Output the (x, y) coordinate of the center of the cell containing the given text.  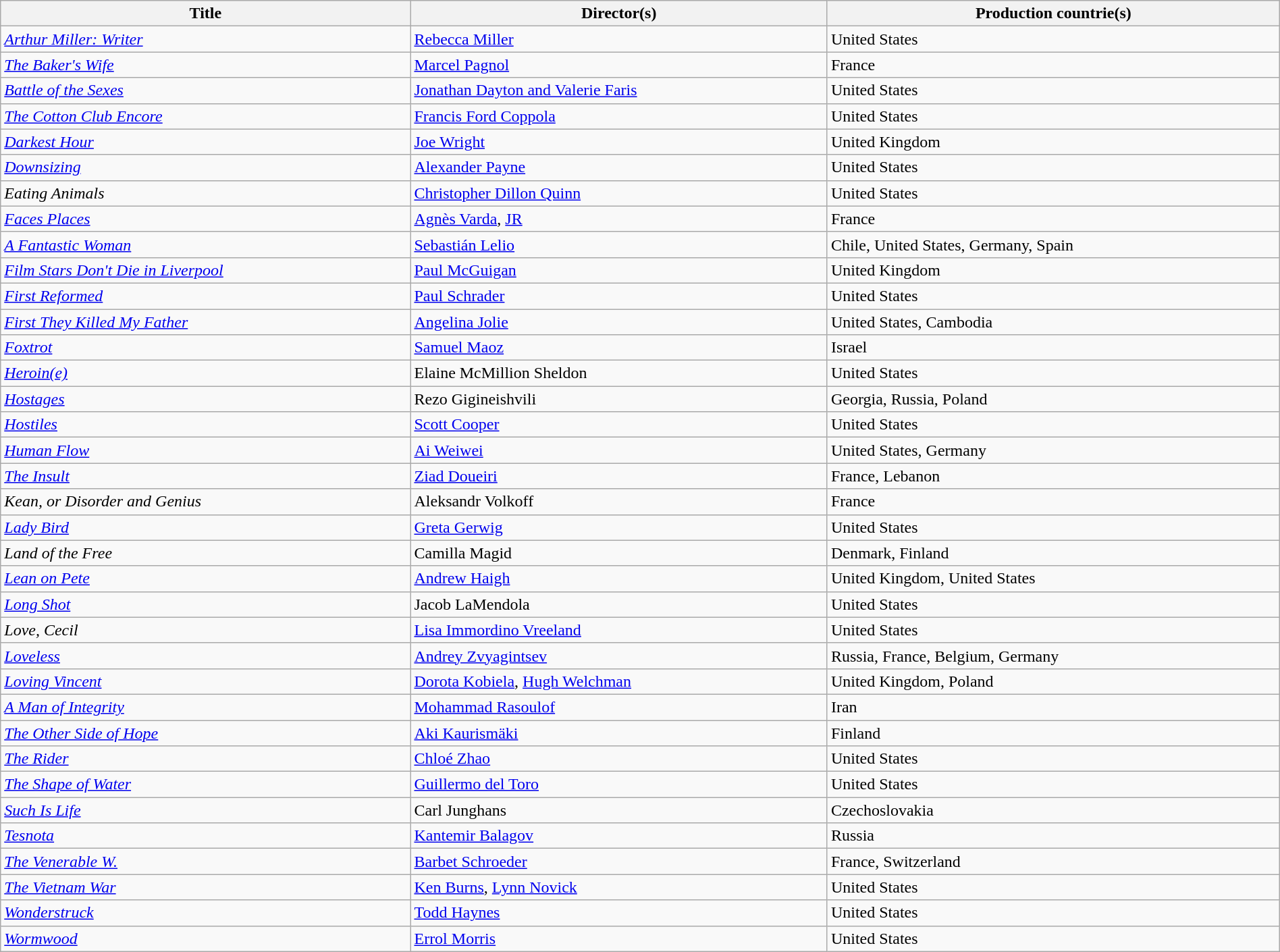
Denmark, Finland (1053, 553)
Film Stars Don't Die in Liverpool (205, 270)
Greta Gerwig (618, 527)
Lisa Immordino Vreeland (618, 630)
Jacob LaMendola (618, 604)
France, Switzerland (1053, 862)
Camilla Magid (618, 553)
Downsizing (205, 167)
Angelina Jolie (618, 322)
Chloé Zhao (618, 759)
Samuel Maoz (618, 348)
United Kingdom, Poland (1053, 681)
Aleksandr Volkoff (618, 502)
United States, Germany (1053, 450)
France, Lebanon (1053, 476)
Hostages (205, 399)
Loveless (205, 656)
Heroin(e) (205, 373)
A Fantastic Woman (205, 244)
Chile, United States, Germany, Spain (1053, 244)
Jonathan Dayton and Valerie Faris (618, 90)
Iran (1053, 707)
Land of the Free (205, 553)
Andrey Zvyagintsev (618, 656)
Human Flow (205, 450)
The Shape of Water (205, 785)
Mohammad Rasoulof (618, 707)
Kantemir Balagov (618, 836)
Barbet Schroeder (618, 862)
Love, Cecil (205, 630)
Todd Haynes (618, 913)
A Man of Integrity (205, 707)
Finland (1053, 733)
Lady Bird (205, 527)
Russia (1053, 836)
Andrew Haigh (618, 579)
Faces Places (205, 219)
Lean on Pete (205, 579)
Kean, or Disorder and Genius (205, 502)
Czechoslovakia (1053, 810)
First Reformed (205, 296)
Long Shot (205, 604)
Rezo Gigineishvili (618, 399)
Wormwood (205, 938)
United Kingdom, United States (1053, 579)
The Other Side of Hope (205, 733)
The Cotton Club Encore (205, 116)
Battle of the Sexes (205, 90)
Russia, France, Belgium, Germany (1053, 656)
Israel (1053, 348)
Such Is Life (205, 810)
Francis Ford Coppola (618, 116)
Rebecca Miller (618, 39)
Agnès Varda, JR (618, 219)
Title (205, 14)
Joe Wright (618, 142)
Ai Weiwei (618, 450)
Loving Vincent (205, 681)
The Baker's Wife (205, 65)
The Rider (205, 759)
Hostiles (205, 425)
First They Killed My Father (205, 322)
Foxtrot (205, 348)
United States, Cambodia (1053, 322)
Ken Burns, Lynn Novick (618, 887)
Aki Kaurismäki (618, 733)
The Venerable W. (205, 862)
Wonderstruck (205, 913)
Errol Morris (618, 938)
Elaine McMillion Sheldon (618, 373)
Director(s) (618, 14)
Arthur Miller: Writer (205, 39)
Eating Animals (205, 193)
Alexander Payne (618, 167)
Production countrie(s) (1053, 14)
Sebastián Lelio (618, 244)
Scott Cooper (618, 425)
The Insult (205, 476)
Darkest Hour (205, 142)
The Vietnam War (205, 887)
Paul Schrader (618, 296)
Christopher Dillon Quinn (618, 193)
Dorota Kobiela, Hugh Welchman (618, 681)
Tesnota (205, 836)
Marcel Pagnol (618, 65)
Georgia, Russia, Poland (1053, 399)
Carl Junghans (618, 810)
Paul McGuigan (618, 270)
Ziad Doueiri (618, 476)
Guillermo del Toro (618, 785)
